Capture the cell that displays the provided text and extract its [X, Y] central coordinate. 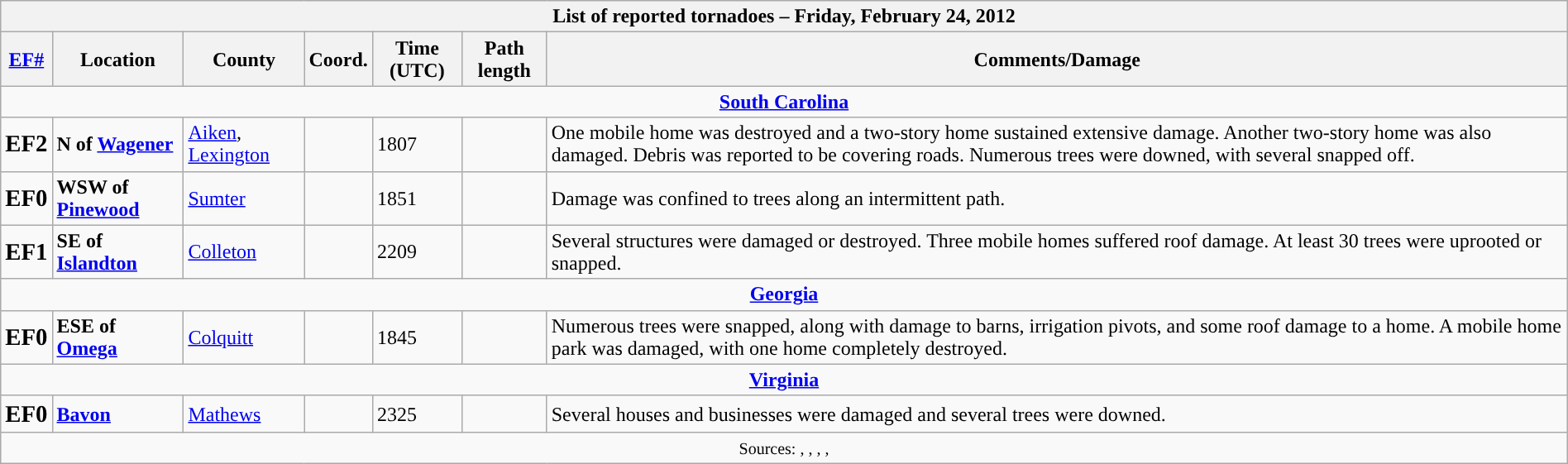
List of reported tornadoes – Friday, February 24, 2012 [784, 17]
South Carolina [784, 102]
1807 [417, 144]
Bavon [117, 414]
1845 [417, 337]
Mathews [244, 414]
County [244, 60]
SE of Islandton [117, 251]
Virginia [784, 380]
Several houses and businesses were damaged and several trees were downed. [1057, 414]
Georgia [784, 294]
EF2 [26, 144]
2209 [417, 251]
Colquitt [244, 337]
Location [117, 60]
Sources: , , , , [784, 447]
Colleton [244, 251]
Comments/Damage [1057, 60]
WSW of Pinewood [117, 199]
Sumter [244, 199]
Time (UTC) [417, 60]
Coord. [338, 60]
EF# [26, 60]
Damage was confined to trees along an intermittent path. [1057, 199]
Several structures were damaged or destroyed. Three mobile homes suffered roof damage. At least 30 trees were uprooted or snapped. [1057, 251]
2325 [417, 414]
N of Wagener [117, 144]
EF1 [26, 251]
1851 [417, 199]
Aiken, Lexington [244, 144]
ESE of Omega [117, 337]
Path length [504, 60]
